Scan for the cell matching the given text and deliver its [x, y] coordinate at center. 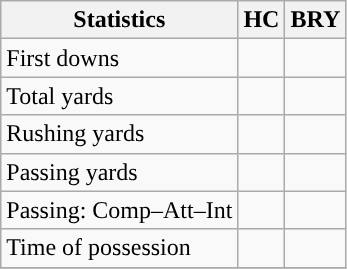
Passing: Comp–Att–Int [120, 210]
Rushing yards [120, 134]
Total yards [120, 96]
First downs [120, 58]
HC [262, 20]
Statistics [120, 20]
Passing yards [120, 172]
Time of possession [120, 248]
BRY [316, 20]
